Capture the cell that displays the provided text and extract its [x, y] central coordinate. 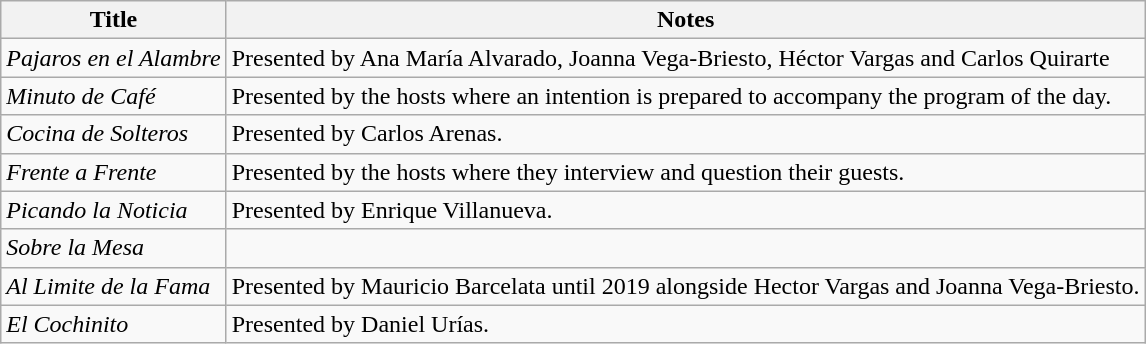
Frente a Frente [114, 172]
Sobre la Mesa [114, 248]
Presented by the hosts where they interview and question their guests. [686, 172]
Picando la Noticia [114, 210]
Presented by Enrique Villanueva. [686, 210]
Notes [686, 20]
Presented by Ana María Alvarado, Joanna Vega-Briesto, Héctor Vargas and Carlos Quirarte [686, 58]
Presented by Carlos Arenas. [686, 134]
Al Limite de la Fama [114, 286]
Pajaros en el Alambre [114, 58]
Presented by Mauricio Barcelata until 2019 alongside Hector Vargas and Joanna Vega-Briesto. [686, 286]
Presented by the hosts where an intention is prepared to accompany the program of the day. [686, 96]
Minuto de Café [114, 96]
Title [114, 20]
Presented by Daniel Urías. [686, 324]
El Cochinito [114, 324]
Cocina de Solteros [114, 134]
